Extract the [X, Y] coordinate from the center of the cell holding the provided text.  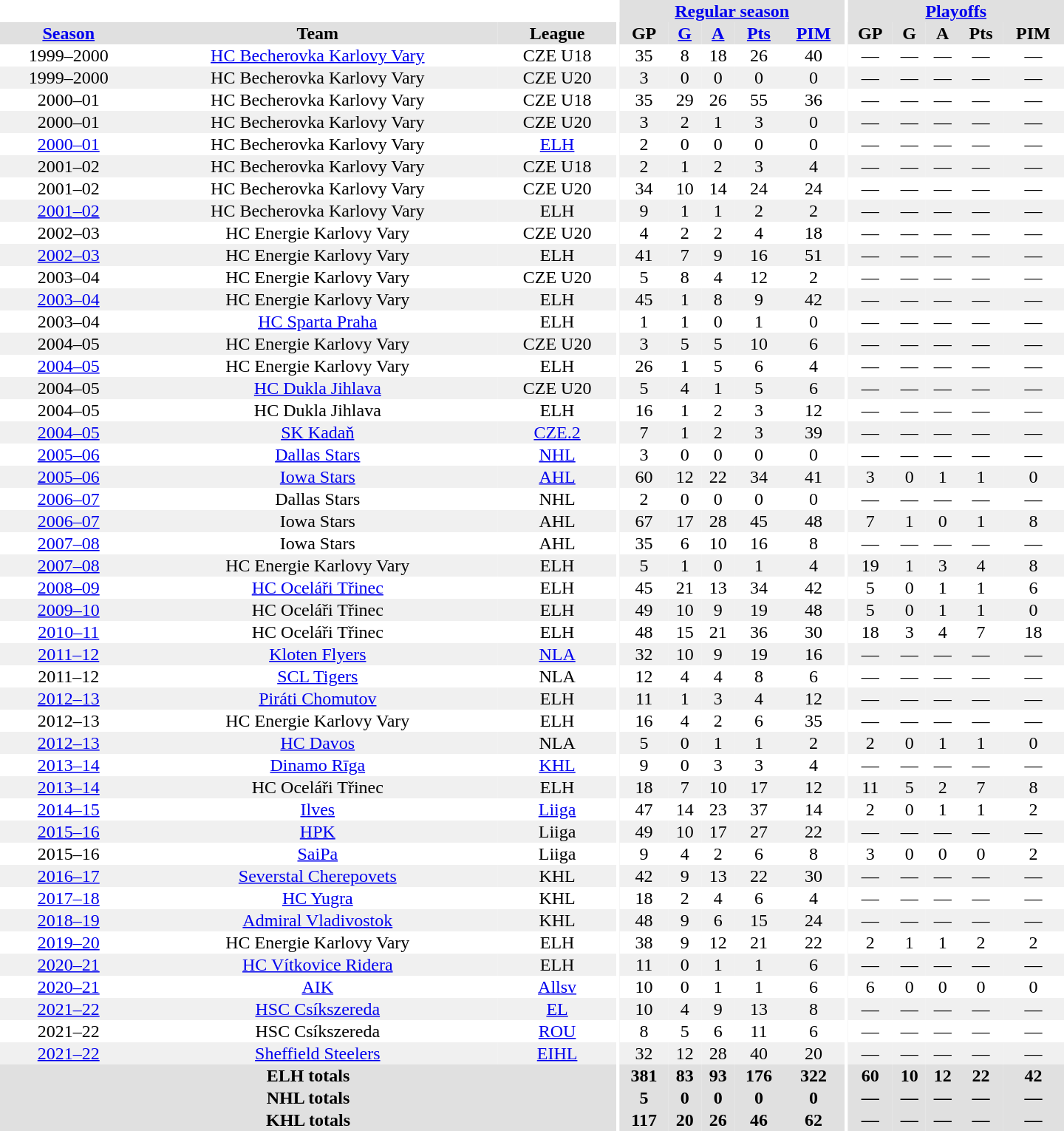
62 [813, 1120]
29 [684, 100]
2016–17 [68, 876]
HC Sparta Praha [318, 322]
51 [813, 255]
67 [644, 521]
Allsv [557, 987]
SaiPa [318, 854]
2014–15 [68, 809]
HPK [318, 832]
ELH totals [308, 1076]
League [557, 33]
2017–18 [68, 898]
Team [318, 33]
HC Davos [318, 743]
Season [68, 33]
Regular season [731, 11]
Kloten Flyers [318, 654]
Severstal Cherepovets [318, 876]
176 [758, 1076]
Dinamo Rīga [318, 765]
SK Kadaň [318, 432]
46 [758, 1120]
2018–19 [68, 920]
AIK [318, 987]
39 [813, 432]
CZE.2 [557, 432]
2010–11 [68, 632]
Admiral Vladivostok [318, 920]
37 [758, 809]
Sheffield Steelers [318, 1053]
EL [557, 1009]
Piráti Chomutov [318, 699]
NHL totals [308, 1098]
SCL Tigers [318, 676]
2008–09 [68, 588]
55 [758, 100]
47 [644, 809]
27 [758, 832]
HC Vítkovice Ridera [318, 965]
381 [644, 1076]
93 [718, 1076]
HC Yugra [318, 898]
23 [718, 809]
322 [813, 1076]
KHL totals [308, 1120]
Ilves [318, 809]
2009–10 [68, 610]
ROU [557, 1031]
Playoffs [956, 11]
38 [644, 942]
117 [644, 1120]
83 [684, 1076]
2019–20 [68, 942]
EIHL [557, 1053]
